Find where the given text appears and provide that cell's center as (x, y) coordinate. 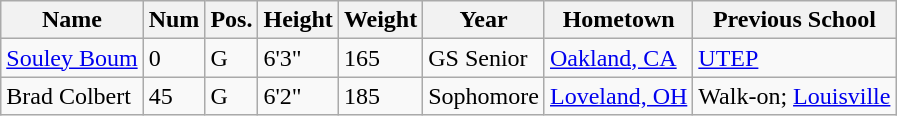
Brad Colbert (72, 96)
0 (174, 58)
Souley Boum (72, 58)
Previous School (794, 20)
45 (174, 96)
Walk-on; Louisville (794, 96)
GS Senior (484, 58)
Oakland, CA (618, 58)
185 (380, 96)
Num (174, 20)
Sophomore (484, 96)
Hometown (618, 20)
165 (380, 58)
Name (72, 20)
UTEP (794, 58)
Pos. (232, 20)
Loveland, OH (618, 96)
6'3" (298, 58)
6'2" (298, 96)
Weight (380, 20)
Height (298, 20)
Year (484, 20)
